From the cell containing the given text, extract its center point as [x, y] coordinate. 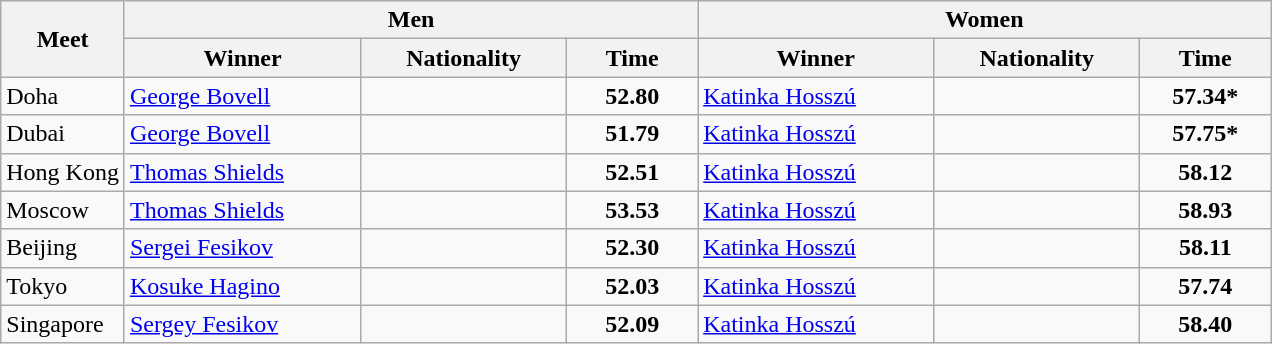
57.34* [1206, 96]
Dubai [63, 134]
58.40 [1206, 324]
Sergey Fesikov [242, 324]
52.09 [632, 324]
58.93 [1206, 210]
Moscow [63, 210]
Singapore [63, 324]
52.30 [632, 248]
Hong Kong [63, 172]
57.75* [1206, 134]
Beijing [63, 248]
52.51 [632, 172]
58.11 [1206, 248]
52.03 [632, 286]
Doha [63, 96]
Men [410, 20]
Tokyo [63, 286]
51.79 [632, 134]
Women [984, 20]
Sergei Fesikov [242, 248]
Kosuke Hagino [242, 286]
58.12 [1206, 172]
53.53 [632, 210]
52.80 [632, 96]
57.74 [1206, 286]
Meet [63, 39]
